Find where the given text appears and provide that cell's center as [x, y] coordinate. 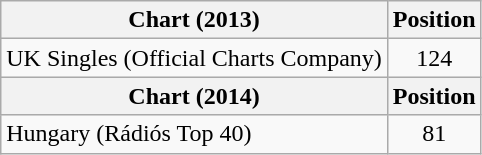
Chart (2013) [194, 20]
UK Singles (Official Charts Company) [194, 58]
81 [434, 134]
Chart (2014) [194, 96]
Hungary (Rádiós Top 40) [194, 134]
124 [434, 58]
